Provide the [x, y] coordinate of the cell's center where the given text is located.  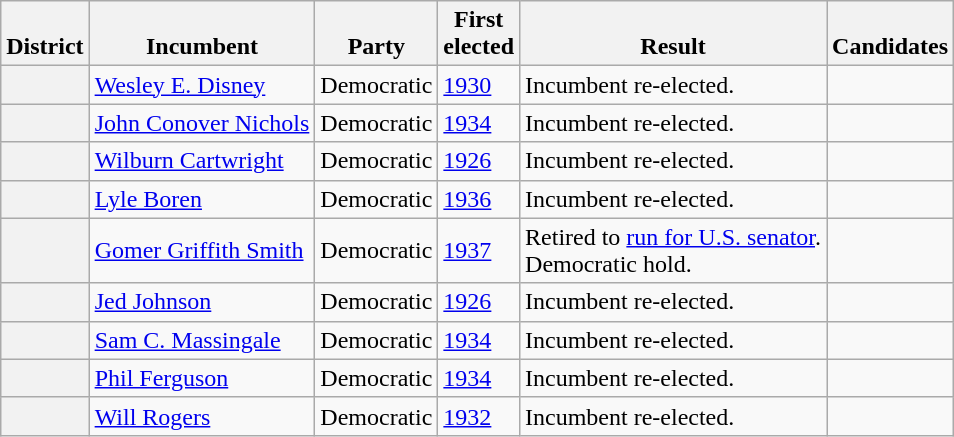
Lyle Boren [202, 199]
Gomer Griffith Smith [202, 250]
1932 [479, 416]
1936 [479, 199]
Wesley E. Disney [202, 85]
District [45, 34]
Retired to run for U.S. senator.Democratic hold. [674, 250]
Party [376, 34]
Candidates [890, 34]
1937 [479, 250]
Result [674, 34]
Jed Johnson [202, 302]
John Conover Nichols [202, 123]
Incumbent [202, 34]
Firstelected [479, 34]
1930 [479, 85]
Phil Ferguson [202, 378]
Will Rogers [202, 416]
Sam C. Massingale [202, 340]
Wilburn Cartwright [202, 161]
